Locate the cell with the specified text and output its (X, Y) center coordinate. 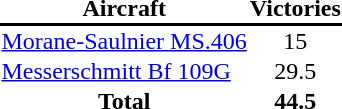
Messerschmitt Bf 109G (124, 71)
29.5 (295, 71)
Morane-Saulnier MS.406 (124, 41)
15 (295, 41)
